Search for the cell housing the specified text and yield its [X, Y] center coordinate. 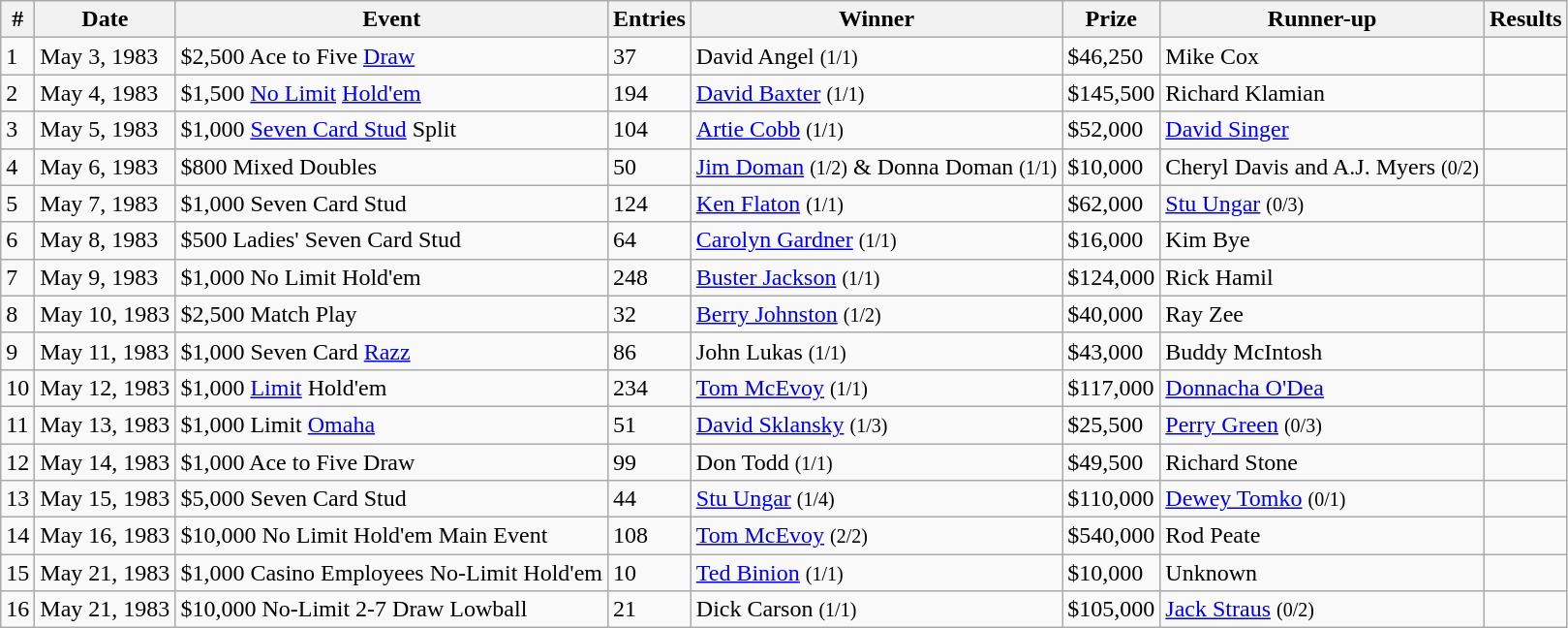
Unknown [1323, 573]
Richard Klamian [1323, 93]
$1,000 Seven Card Razz [391, 351]
Ray Zee [1323, 314]
50 [650, 167]
$1,000 Limit Hold'em [391, 388]
Don Todd (1/1) [876, 462]
Ted Binion (1/1) [876, 573]
May 16, 1983 [105, 536]
$52,000 [1112, 130]
$800 Mixed Doubles [391, 167]
9 [17, 351]
$10,000 No-Limit 2-7 Draw Lowball [391, 610]
$1,500 No Limit Hold'em [391, 93]
# [17, 19]
$16,000 [1112, 240]
Runner-up [1323, 19]
2 [17, 93]
37 [650, 56]
$43,000 [1112, 351]
194 [650, 93]
$49,500 [1112, 462]
Rod Peate [1323, 536]
Artie Cobb (1/1) [876, 130]
Date [105, 19]
$46,250 [1112, 56]
David Baxter (1/1) [876, 93]
David Sklansky (1/3) [876, 424]
Dewey Tomko (0/1) [1323, 499]
104 [650, 130]
5 [17, 204]
Event [391, 19]
21 [650, 610]
1 [17, 56]
Mike Cox [1323, 56]
11 [17, 424]
Buster Jackson (1/1) [876, 277]
David Singer [1323, 130]
$1,000 Casino Employees No-Limit Hold'em [391, 573]
$117,000 [1112, 388]
Buddy McIntosh [1323, 351]
Tom McEvoy (2/2) [876, 536]
6 [17, 240]
Results [1525, 19]
May 6, 1983 [105, 167]
May 9, 1983 [105, 277]
May 10, 1983 [105, 314]
124 [650, 204]
64 [650, 240]
$5,000 Seven Card Stud [391, 499]
Dick Carson (1/1) [876, 610]
$2,500 Match Play [391, 314]
Entries [650, 19]
Cheryl Davis and A.J. Myers (0/2) [1323, 167]
234 [650, 388]
7 [17, 277]
13 [17, 499]
May 13, 1983 [105, 424]
$1,000 Seven Card Stud Split [391, 130]
Tom McEvoy (1/1) [876, 388]
Berry Johnston (1/2) [876, 314]
David Angel (1/1) [876, 56]
$110,000 [1112, 499]
248 [650, 277]
16 [17, 610]
May 4, 1983 [105, 93]
May 5, 1983 [105, 130]
$1,000 Ace to Five Draw [391, 462]
99 [650, 462]
$500 Ladies' Seven Card Stud [391, 240]
Winner [876, 19]
$10,000 No Limit Hold'em Main Event [391, 536]
May 11, 1983 [105, 351]
$105,000 [1112, 610]
Jim Doman (1/2) & Donna Doman (1/1) [876, 167]
John Lukas (1/1) [876, 351]
May 7, 1983 [105, 204]
$124,000 [1112, 277]
$62,000 [1112, 204]
Donnacha O'Dea [1323, 388]
Prize [1112, 19]
May 8, 1983 [105, 240]
Kim Bye [1323, 240]
Carolyn Gardner (1/1) [876, 240]
May 12, 1983 [105, 388]
May 14, 1983 [105, 462]
86 [650, 351]
Jack Straus (0/2) [1323, 610]
Richard Stone [1323, 462]
$145,500 [1112, 93]
12 [17, 462]
$1,000 No Limit Hold'em [391, 277]
$540,000 [1112, 536]
May 15, 1983 [105, 499]
14 [17, 536]
$25,500 [1112, 424]
Stu Ungar (0/3) [1323, 204]
15 [17, 573]
3 [17, 130]
$40,000 [1112, 314]
Ken Flaton (1/1) [876, 204]
32 [650, 314]
Perry Green (0/3) [1323, 424]
$1,000 Limit Omaha [391, 424]
Stu Ungar (1/4) [876, 499]
44 [650, 499]
4 [17, 167]
May 3, 1983 [105, 56]
Rick Hamil [1323, 277]
$2,500 Ace to Five Draw [391, 56]
$1,000 Seven Card Stud [391, 204]
8 [17, 314]
51 [650, 424]
108 [650, 536]
